Determine the (X, Y) coordinate at the center of the cell enclosing the given text.  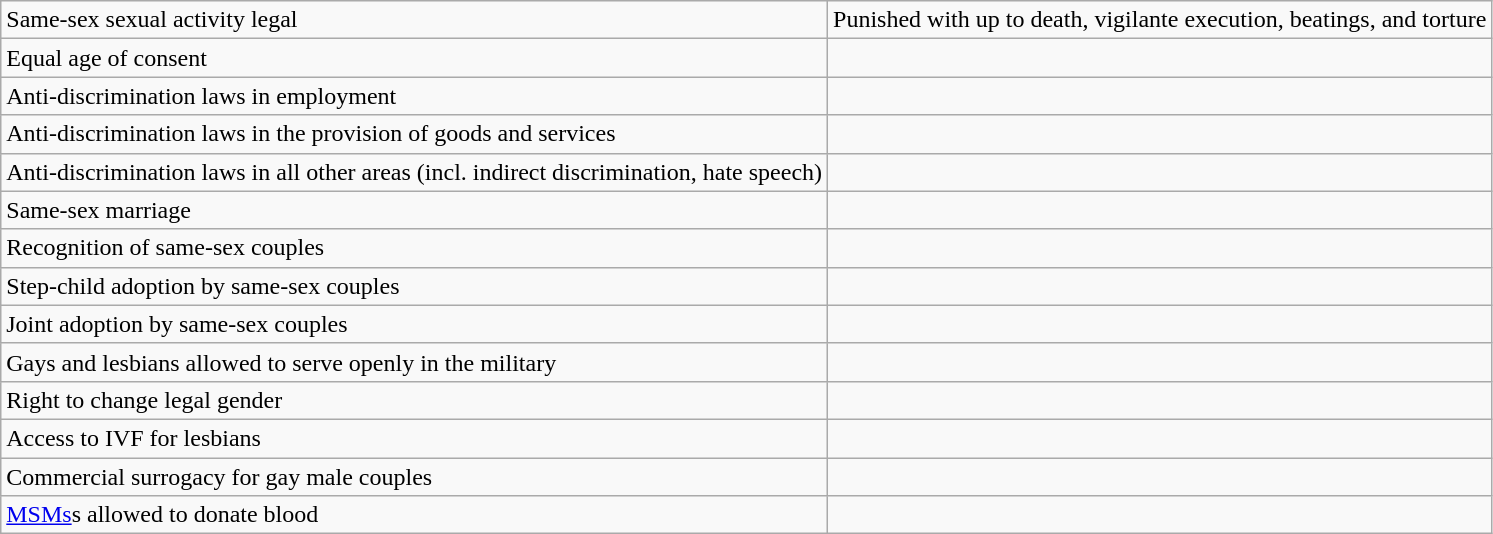
Recognition of same-sex couples (414, 248)
Joint adoption by same-sex couples (414, 324)
MSMss allowed to donate blood (414, 515)
Anti-discrimination laws in all other areas (incl. indirect discrimination, hate speech) (414, 172)
Anti-discrimination laws in the provision of goods and services (414, 134)
Same-sex marriage (414, 210)
Gays and lesbians allowed to serve openly in the military (414, 362)
Equal age of consent (414, 58)
Commercial surrogacy for gay male couples (414, 477)
Anti-discrimination laws in employment (414, 96)
Right to change legal gender (414, 400)
Step-child adoption by same-sex couples (414, 286)
Punished with up to death, vigilante execution, beatings, and torture (1160, 20)
Access to IVF for lesbians (414, 438)
Same-sex sexual activity legal (414, 20)
